From the cell containing the given text, extract its center point as (x, y) coordinate. 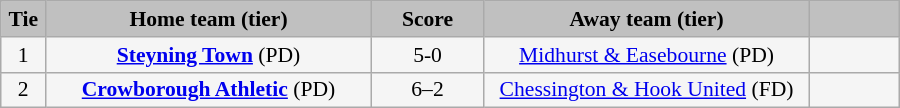
Score (427, 19)
Away team (tier) (647, 19)
Chessington & Hook United (FD) (647, 90)
Crowborough Athletic (PD) (209, 90)
2 (24, 90)
1 (24, 55)
Home team (tier) (209, 19)
6–2 (427, 90)
5-0 (427, 55)
Tie (24, 19)
Steyning Town (PD) (209, 55)
Midhurst & Easebourne (PD) (647, 55)
